Return the (X, Y) coordinate for the center point of the cell that contains the specified text.  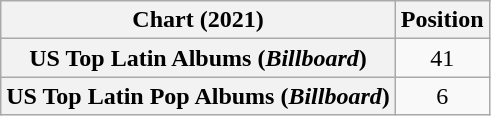
US Top Latin Albums (Billboard) (198, 58)
US Top Latin Pop Albums (Billboard) (198, 96)
Position (442, 20)
41 (442, 58)
Chart (2021) (198, 20)
6 (442, 96)
